Determine the [X, Y] coordinate at the center of the cell enclosing the given text.  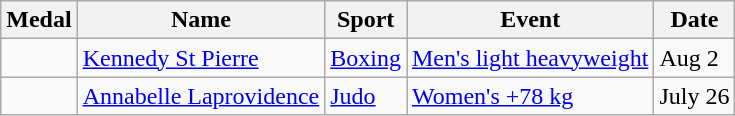
Judo [366, 96]
Medal [39, 20]
Men's light heavyweight [530, 58]
Annabelle Laprovidence [201, 96]
Date [694, 20]
Women's +78 kg [530, 96]
Boxing [366, 58]
Aug 2 [694, 58]
July 26 [694, 96]
Event [530, 20]
Name [201, 20]
Kennedy St Pierre [201, 58]
Sport [366, 20]
